Locate the cell with the specified text and output its [X, Y] center coordinate. 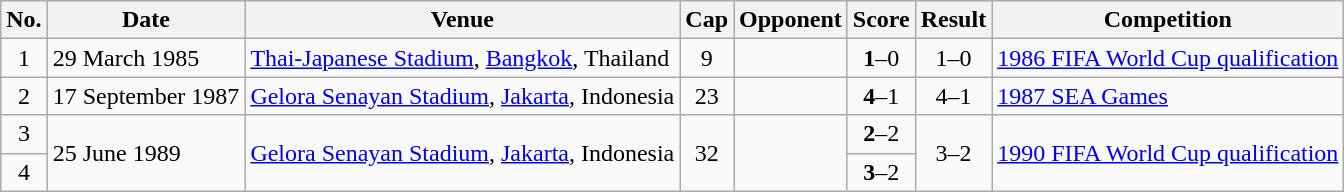
Opponent [791, 20]
Thai-Japanese Stadium, Bangkok, Thailand [462, 58]
23 [707, 96]
4 [24, 172]
1986 FIFA World Cup qualification [1168, 58]
1990 FIFA World Cup qualification [1168, 153]
25 June 1989 [146, 153]
Result [953, 20]
Cap [707, 20]
17 September 1987 [146, 96]
Date [146, 20]
No. [24, 20]
2 [24, 96]
Venue [462, 20]
3 [24, 134]
Score [881, 20]
1987 SEA Games [1168, 96]
Competition [1168, 20]
1 [24, 58]
9 [707, 58]
2–2 [881, 134]
32 [707, 153]
29 March 1985 [146, 58]
